Determine the [X, Y] coordinate at the center of the cell enclosing the given text.  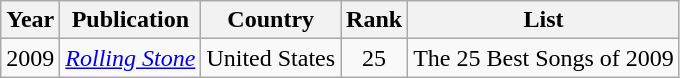
Year [30, 20]
Rolling Stone [130, 58]
25 [374, 58]
List [544, 20]
United States [271, 58]
Publication [130, 20]
2009 [30, 58]
Country [271, 20]
Rank [374, 20]
The 25 Best Songs of 2009 [544, 58]
